Find where the given text appears and provide that cell's center as (x, y) coordinate. 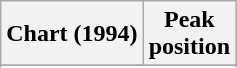
Peakposition (189, 34)
Chart (1994) (72, 34)
